Return (x, y) of the center of cell containing provided text 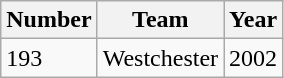
Number (49, 20)
2002 (254, 58)
Westchester (160, 58)
193 (49, 58)
Year (254, 20)
Team (160, 20)
